Pinpoint the cell where the given text exists, returning its [x, y] midpoint coordinate. 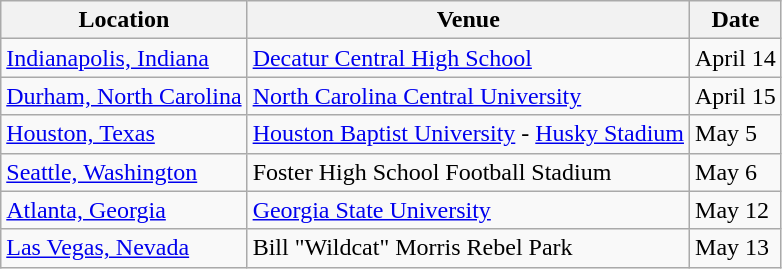
Date [736, 20]
Las Vegas, Nevada [124, 248]
Venue [468, 20]
Foster High School Football Stadium [468, 172]
May 13 [736, 248]
Seattle, Washington [124, 172]
Georgia State University [468, 210]
May 5 [736, 134]
Durham, North Carolina [124, 96]
Atlanta, Georgia [124, 210]
Bill "Wildcat" Morris Rebel Park [468, 248]
May 6 [736, 172]
Decatur Central High School [468, 58]
May 12 [736, 210]
Indianapolis, Indiana [124, 58]
North Carolina Central University [468, 96]
Houston, Texas [124, 134]
April 14 [736, 58]
April 15 [736, 96]
Houston Baptist University - Husky Stadium [468, 134]
Location [124, 20]
